For the text-containing cell, return its midpoint in (x, y) coordinate format. 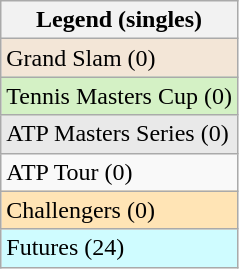
Grand Slam (0) (120, 58)
ATP Tour (0) (120, 172)
ATP Masters Series (0) (120, 134)
Tennis Masters Cup (0) (120, 96)
Challengers (0) (120, 210)
Legend (singles) (120, 20)
Futures (24) (120, 248)
